Return [x, y] of the center of cell containing provided text 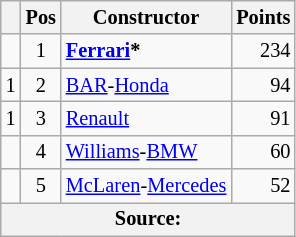
Ferrari* [146, 51]
Williams-BMW [146, 152]
BAR-Honda [146, 85]
60 [263, 152]
52 [263, 186]
234 [263, 51]
91 [263, 118]
McLaren-Mercedes [146, 186]
4 [41, 152]
5 [41, 186]
3 [41, 118]
Renault [146, 118]
94 [263, 85]
Points [263, 17]
Source: [148, 219]
Constructor [146, 17]
Pos [41, 17]
2 [41, 85]
